Pinpoint the cell where the given text exists, returning its [x, y] midpoint coordinate. 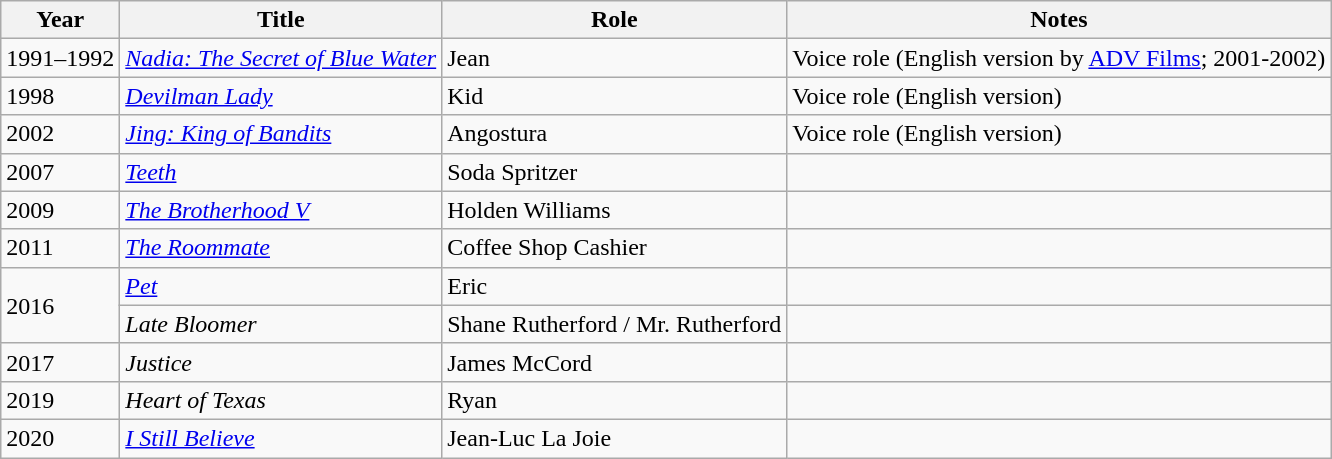
2019 [60, 400]
James McCord [614, 362]
2007 [60, 172]
Notes [1059, 20]
2011 [60, 248]
1991–1992 [60, 58]
Angostura [614, 134]
Nadia: The Secret of Blue Water [281, 58]
2016 [60, 305]
2017 [60, 362]
Jean-Luc La Joie [614, 438]
Ryan [614, 400]
2002 [60, 134]
Jean [614, 58]
Role [614, 20]
Year [60, 20]
Devilman Lady [281, 96]
Jing: King of Bandits [281, 134]
Justice [281, 362]
Eric [614, 286]
The Roommate [281, 248]
Heart of Texas [281, 400]
Kid [614, 96]
2020 [60, 438]
Title [281, 20]
Late Bloomer [281, 324]
The Brotherhood V [281, 210]
1998 [60, 96]
Shane Rutherford / Mr. Rutherford [614, 324]
Pet [281, 286]
Soda Spritzer [614, 172]
2009 [60, 210]
Coffee Shop Cashier [614, 248]
I Still Believe [281, 438]
Teeth [281, 172]
Holden Williams [614, 210]
Voice role (English version by ADV Films; 2001-2002) [1059, 58]
